Capture the cell that displays the provided text and extract its (X, Y) central coordinate. 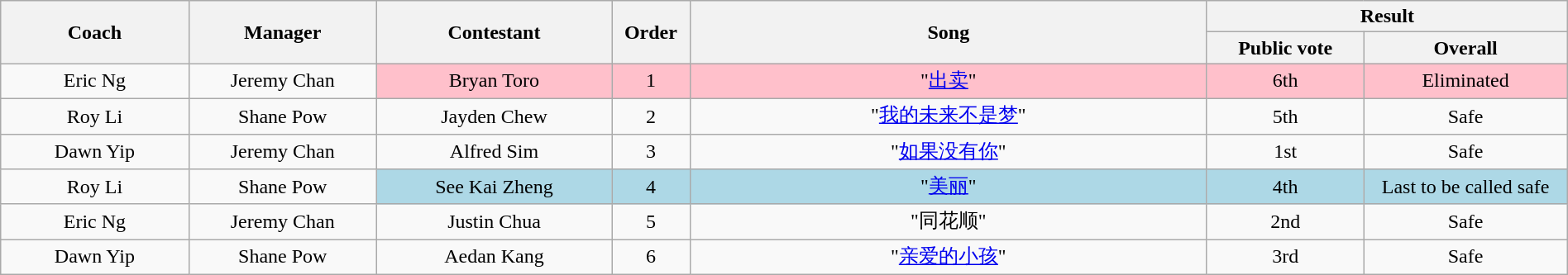
Coach (94, 32)
"美丽" (948, 187)
Justin Chua (494, 221)
Eliminated (1465, 81)
Song (948, 32)
"如果没有你" (948, 152)
6 (652, 258)
3 (652, 152)
Overall (1465, 48)
1 (652, 81)
"亲爱的小孩" (948, 258)
3rd (1285, 258)
Contestant (494, 32)
Aedan Kang (494, 258)
5 (652, 221)
Order (652, 32)
4th (1285, 187)
6th (1285, 81)
Alfred Sim (494, 152)
See Kai Zheng (494, 187)
4 (652, 187)
1st (1285, 152)
Bryan Toro (494, 81)
Result (1387, 17)
"出卖" (948, 81)
"我的未来不是梦" (948, 116)
Jayden Chew (494, 116)
"同花顺" (948, 221)
Public vote (1285, 48)
2nd (1285, 221)
2 (652, 116)
Manager (283, 32)
5th (1285, 116)
Last to be called safe (1465, 187)
